Detect which cell encompasses the target text, then output its (X, Y) center coordinate. 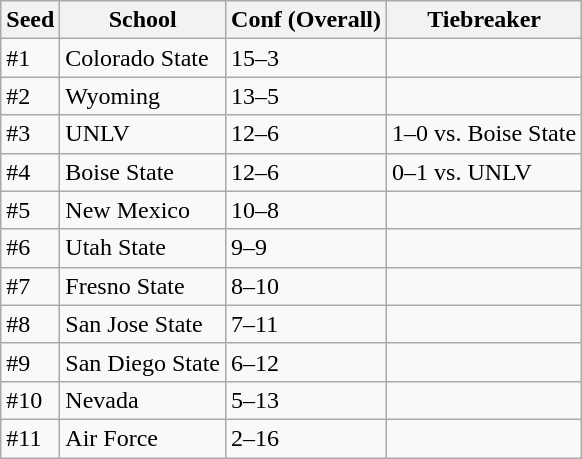
New Mexico (143, 210)
Fresno State (143, 286)
Seed (30, 20)
Wyoming (143, 96)
13–5 (306, 96)
Utah State (143, 248)
#6 (30, 248)
Colorado State (143, 58)
#11 (30, 438)
#1 (30, 58)
San Diego State (143, 362)
9–9 (306, 248)
UNLV (143, 134)
#10 (30, 400)
1–0 vs. Boise State (484, 134)
Tiebreaker (484, 20)
#8 (30, 324)
Air Force (143, 438)
Conf (Overall) (306, 20)
#2 (30, 96)
#3 (30, 134)
8–10 (306, 286)
0–1 vs. UNLV (484, 172)
15–3 (306, 58)
2–16 (306, 438)
#9 (30, 362)
6–12 (306, 362)
Boise State (143, 172)
Nevada (143, 400)
#7 (30, 286)
#4 (30, 172)
5–13 (306, 400)
#5 (30, 210)
San Jose State (143, 324)
7–11 (306, 324)
10–8 (306, 210)
School (143, 20)
